Determine the (X, Y) coordinate at the center of the cell enclosing the given text.  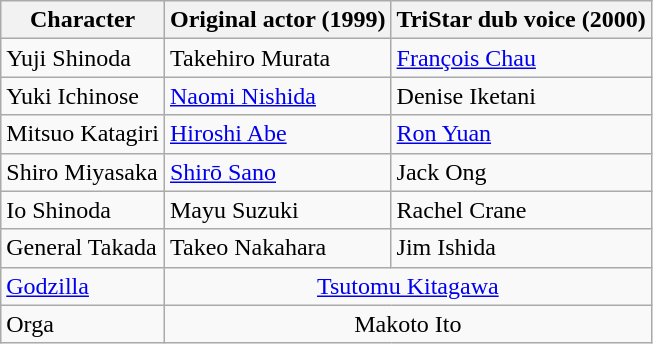
Orga (83, 324)
Takeo Nakahara (278, 248)
Naomi Nishida (278, 96)
Yuji Shinoda (83, 58)
Shiro Miyasaka (83, 172)
François Chau (521, 58)
Character (83, 20)
Mayu Suzuki (278, 210)
Shirō Sano (278, 172)
Takehiro Murata (278, 58)
Original actor (1999) (278, 20)
Mitsuo Katagiri (83, 134)
Makoto Ito (408, 324)
Jim Ishida (521, 248)
Jack Ong (521, 172)
TriStar dub voice (2000) (521, 20)
Rachel Crane (521, 210)
Yuki Ichinose (83, 96)
Io Shinoda (83, 210)
Ron Yuan (521, 134)
General Takada (83, 248)
Denise Iketani (521, 96)
Hiroshi Abe (278, 134)
Godzilla (83, 286)
Tsutomu Kitagawa (408, 286)
